For the text-containing cell, return its midpoint in [x, y] coordinate format. 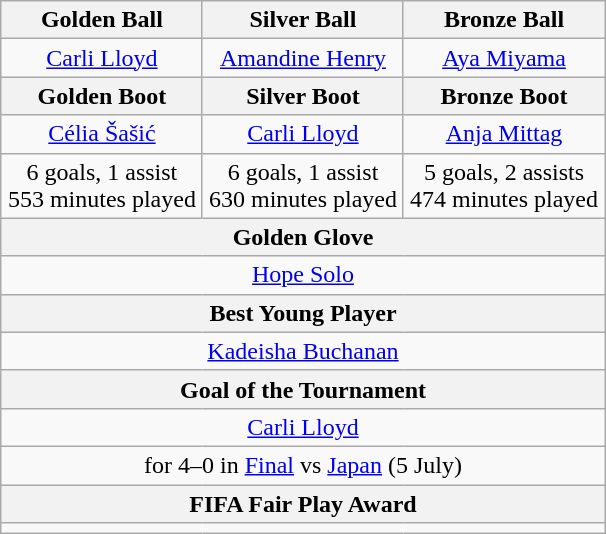
Silver Ball [302, 20]
FIFA Fair Play Award [302, 503]
Best Young Player [302, 313]
Silver Boot [302, 96]
5 goals, 2 assists474 minutes played [504, 186]
Kadeisha Buchanan [302, 351]
Golden Boot [102, 96]
Bronze Ball [504, 20]
Amandine Henry [302, 58]
Aya Miyama [504, 58]
Goal of the Tournament [302, 389]
Golden Glove [302, 237]
Célia Šašić [102, 134]
6 goals, 1 assist630 minutes played [302, 186]
Bronze Boot [504, 96]
Hope Solo [302, 275]
Golden Ball [102, 20]
Anja Mittag [504, 134]
for 4–0 in Final vs Japan (5 July) [302, 465]
6 goals, 1 assist553 minutes played [102, 186]
